Capture the cell that displays the provided text and extract its (X, Y) central coordinate. 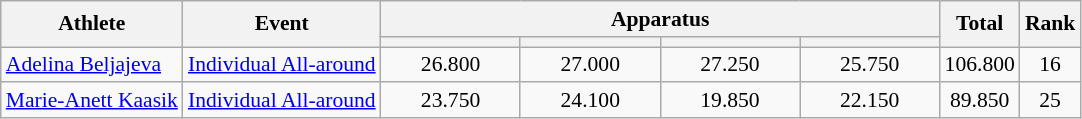
Total (980, 24)
27.250 (730, 65)
89.850 (980, 101)
23.750 (451, 101)
Adelina Beljajeva (92, 65)
Marie-Anett Kaasik (92, 101)
26.800 (451, 65)
22.150 (870, 101)
Event (282, 24)
16 (1050, 65)
24.100 (590, 101)
25 (1050, 101)
25.750 (870, 65)
106.800 (980, 65)
19.850 (730, 101)
Apparatus (660, 19)
27.000 (590, 65)
Rank (1050, 24)
Athlete (92, 24)
